Identify which cell holds the provided text, then report its (x, y) central coordinate. 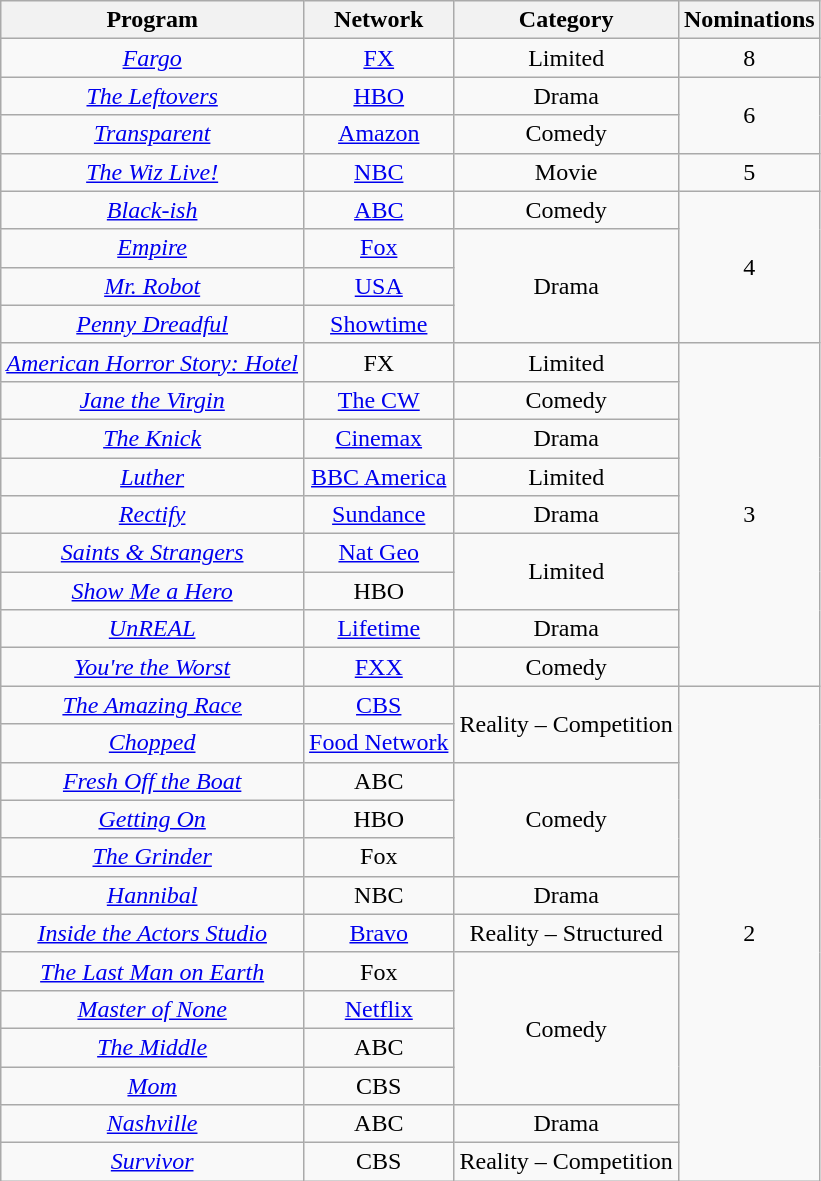
The Leftovers (152, 96)
Transparent (152, 134)
Inside the Actors Studio (152, 933)
The Wiz Live! (152, 172)
Movie (566, 172)
Amazon (379, 134)
Penny Dreadful (152, 324)
Nat Geo (379, 553)
The CW (379, 400)
Fresh Off the Boat (152, 781)
Netflix (379, 1009)
Nominations (749, 20)
Lifetime (379, 629)
6 (749, 115)
Luther (152, 477)
The Middle (152, 1047)
BBC America (379, 477)
The Amazing Race (152, 705)
USA (379, 286)
You're the Worst (152, 667)
Reality – Structured (566, 933)
8 (749, 58)
Hannibal (152, 895)
Master of None (152, 1009)
Sundance (379, 515)
Empire (152, 248)
Black-ish (152, 210)
The Last Man on Earth (152, 971)
Survivor (152, 1162)
Getting On (152, 819)
5 (749, 172)
4 (749, 267)
Mom (152, 1085)
FXX (379, 667)
The Grinder (152, 857)
Fargo (152, 58)
Category (566, 20)
Food Network (379, 743)
Mr. Robot (152, 286)
Chopped (152, 743)
3 (749, 514)
Nashville (152, 1124)
UnREAL (152, 629)
The Knick (152, 438)
2 (749, 934)
Cinemax (379, 438)
Showtime (379, 324)
Program (152, 20)
Rectify (152, 515)
Saints & Strangers (152, 553)
American Horror Story: Hotel (152, 362)
Network (379, 20)
Bravo (379, 933)
Jane the Virgin (152, 400)
Show Me a Hero (152, 591)
